Scan for the cell matching the given text and deliver its (X, Y) coordinate at center. 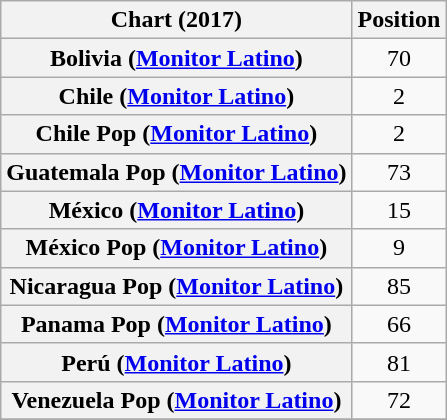
Perú (Monitor Latino) (176, 362)
Bolivia (Monitor Latino) (176, 58)
Chart (2017) (176, 20)
México (Monitor Latino) (176, 210)
66 (399, 324)
81 (399, 362)
9 (399, 248)
73 (399, 172)
72 (399, 400)
Panama Pop (Monitor Latino) (176, 324)
Nicaragua Pop (Monitor Latino) (176, 286)
Guatemala Pop (Monitor Latino) (176, 172)
Position (399, 20)
70 (399, 58)
México Pop (Monitor Latino) (176, 248)
Venezuela Pop (Monitor Latino) (176, 400)
85 (399, 286)
15 (399, 210)
Chile (Monitor Latino) (176, 96)
Chile Pop (Monitor Latino) (176, 134)
